Pinpoint the cell where the given text exists, returning its [X, Y] midpoint coordinate. 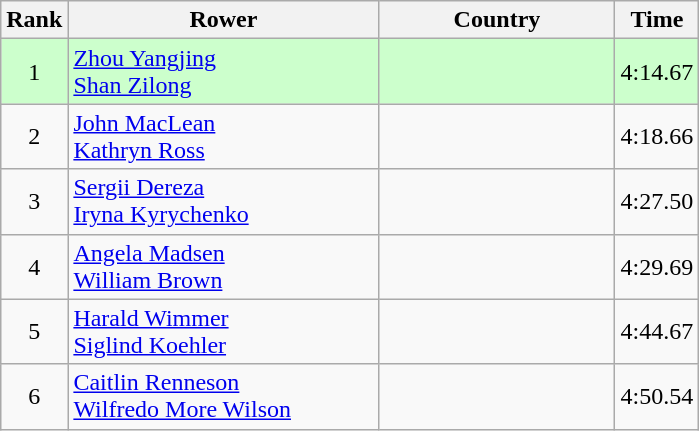
John MacLeanKathryn Ross [224, 136]
Harald WimmerSiglind Koehler [224, 332]
4:18.66 [657, 136]
2 [34, 136]
Rank [34, 20]
Sergii DerezaIryna Kyrychenko [224, 202]
4:50.54 [657, 396]
4 [34, 266]
3 [34, 202]
4:14.67 [657, 72]
5 [34, 332]
4:44.67 [657, 332]
Caitlin RennesonWilfredo More Wilson [224, 396]
Rower [224, 20]
Zhou YangjingShan Zilong [224, 72]
4:27.50 [657, 202]
4:29.69 [657, 266]
1 [34, 72]
Country [497, 20]
6 [34, 396]
Angela MadsenWilliam Brown [224, 266]
Time [657, 20]
